Determine the (x, y) coordinate at the center of the cell enclosing the given text.  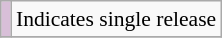
Indicates single release (116, 19)
